Identify which cell holds the provided text, then report its [x, y] central coordinate. 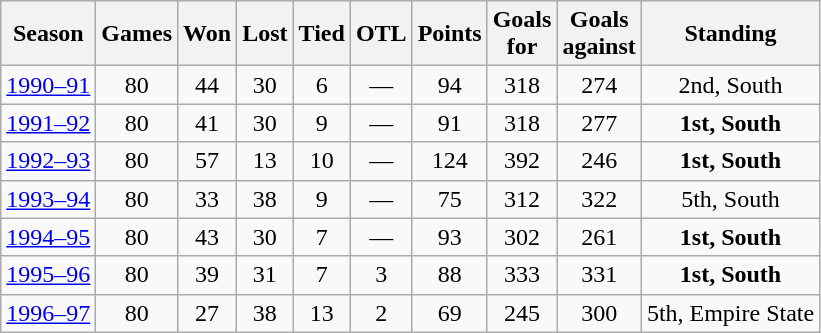
2 [381, 313]
57 [208, 161]
75 [450, 199]
1993–94 [48, 199]
Goalsagainst [599, 34]
41 [208, 123]
Tied [322, 34]
Lost [265, 34]
Season [48, 34]
1990–91 [48, 85]
10 [322, 161]
3 [381, 275]
302 [522, 237]
1994–95 [48, 237]
300 [599, 313]
31 [265, 275]
274 [599, 85]
1995–96 [48, 275]
39 [208, 275]
Won [208, 34]
124 [450, 161]
392 [522, 161]
246 [599, 161]
6 [322, 85]
44 [208, 85]
91 [450, 123]
261 [599, 237]
322 [599, 199]
43 [208, 237]
94 [450, 85]
5th, South [730, 199]
Points [450, 34]
33 [208, 199]
93 [450, 237]
312 [522, 199]
1991–92 [48, 123]
69 [450, 313]
27 [208, 313]
5th, Empire State [730, 313]
277 [599, 123]
333 [522, 275]
OTL [381, 34]
245 [522, 313]
Goalsfor [522, 34]
331 [599, 275]
Standing [730, 34]
1996–97 [48, 313]
88 [450, 275]
1992–93 [48, 161]
2nd, South [730, 85]
Games [137, 34]
